Return the [x, y] coordinate for the center point of the cell that contains the specified text.  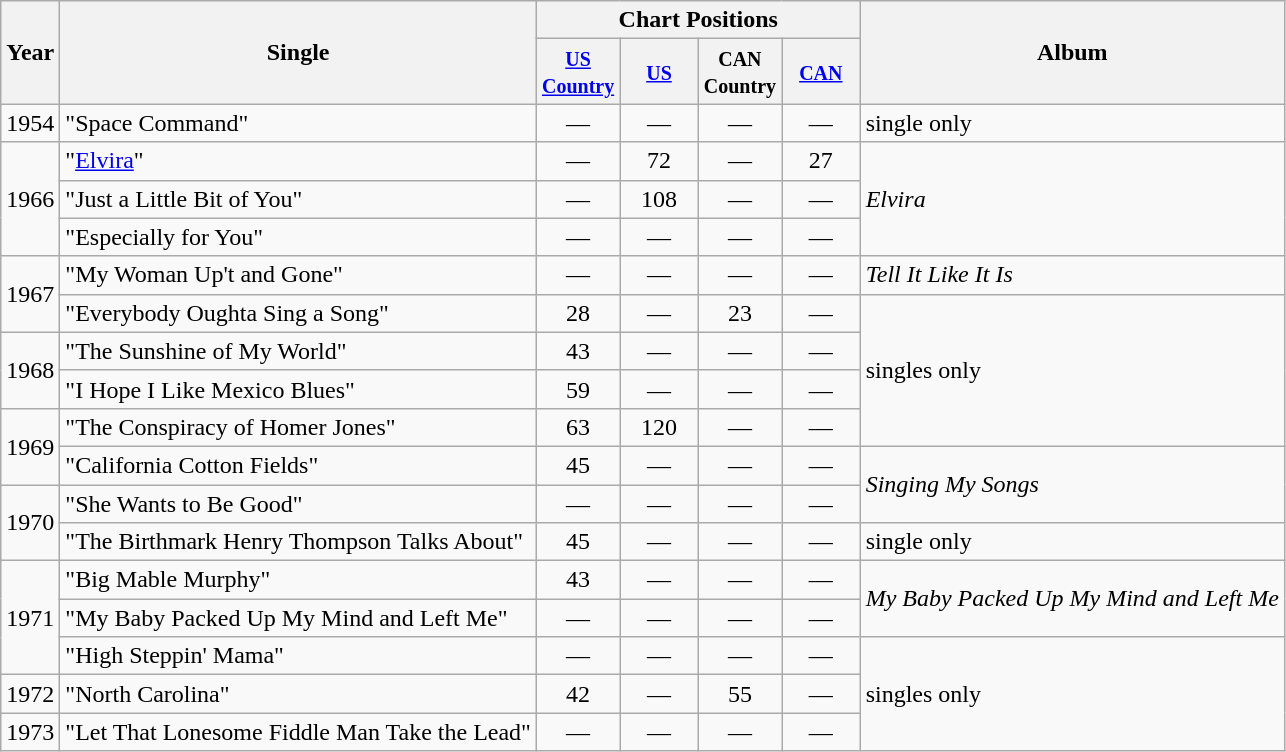
108 [660, 199]
Year [30, 52]
120 [660, 427]
"I Hope I Like Mexico Blues" [298, 389]
1966 [30, 199]
27 [822, 161]
1973 [30, 732]
CAN [822, 72]
"The Birthmark Henry Thompson Talks About" [298, 542]
55 [740, 694]
"California Cotton Fields" [298, 465]
1971 [30, 618]
"North Carolina" [298, 694]
1970 [30, 522]
"My Woman Up't and Gone" [298, 275]
Single [298, 52]
1969 [30, 446]
"Elvira" [298, 161]
My Baby Packed Up My Mind and Left Me [1072, 599]
"She Wants to Be Good" [298, 503]
"My Baby Packed Up My Mind and Left Me" [298, 618]
"The Conspiracy of Homer Jones" [298, 427]
"Especially for You" [298, 237]
1954 [30, 123]
Tell It Like It Is [1072, 275]
"High Steppin' Mama" [298, 656]
"Big Mable Murphy" [298, 580]
1972 [30, 694]
Album [1072, 52]
59 [578, 389]
Chart Positions [698, 20]
72 [660, 161]
Singing My Songs [1072, 484]
"Space Command" [298, 123]
US [660, 72]
US Country [578, 72]
1967 [30, 294]
42 [578, 694]
"Let That Lonesome Fiddle Man Take the Lead" [298, 732]
1968 [30, 370]
23 [740, 313]
"The Sunshine of My World" [298, 351]
"Just a Little Bit of You" [298, 199]
CAN Country [740, 72]
28 [578, 313]
Elvira [1072, 199]
63 [578, 427]
"Everybody Oughta Sing a Song" [298, 313]
